Pinpoint the cell where the given text exists, returning its [X, Y] midpoint coordinate. 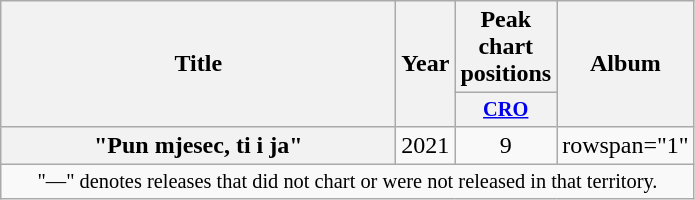
Title [198, 64]
Album [626, 64]
Peak chart positions [506, 47]
"—" denotes releases that did not chart or were not released in that territory. [348, 182]
"Pun mjesec, ti i ja" [198, 145]
2021 [426, 145]
Year [426, 64]
CRO [506, 110]
9 [506, 145]
rowspan="1" [626, 145]
